Find where the given text appears and provide that cell's center as (x, y) coordinate. 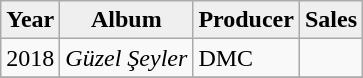
Sales (330, 20)
DMC (246, 58)
Producer (246, 20)
Güzel Şeyler (126, 58)
Year (30, 20)
2018 (30, 58)
Album (126, 20)
